Scan for the cell matching the given text and deliver its (x, y) coordinate at center. 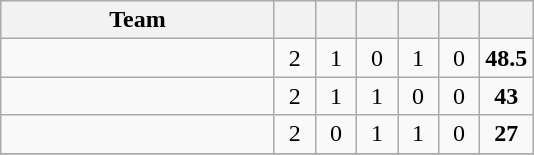
27 (506, 134)
48.5 (506, 58)
43 (506, 96)
Team (138, 20)
